Provide the [X, Y] coordinate of the cell's center where the given text is located.  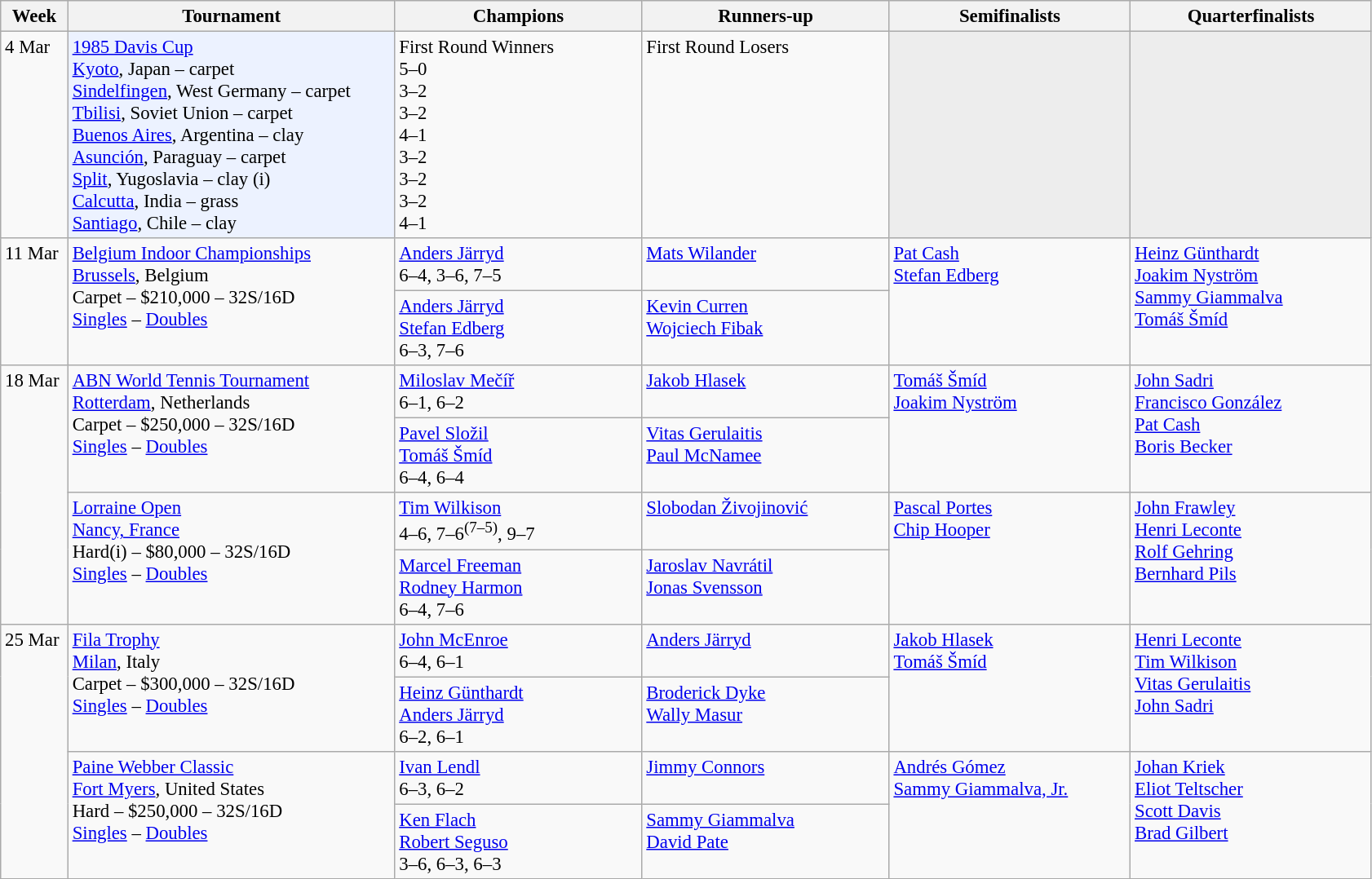
ABN World Tennis Tournament Rotterdam, NetherlandsCarpet – $250,000 – 32S/16D Singles – Doubles [232, 429]
Quarterfinalists [1251, 16]
25 Mar [34, 751]
Tim Wilkison 4–6, 7–6(7–5), 9–7 [519, 520]
4 Mar [34, 135]
Marcel Freeman Rodney Harmon 6–4, 7–6 [519, 587]
Miloslav Mečíř 6–1, 6–2 [519, 391]
11 Mar [34, 302]
Anders Järryd6–4, 3–6, 7–5 [519, 264]
Vitas Gerulaitis Paul McNamee [765, 456]
Jaroslav Navrátil Jonas Svensson [765, 587]
Runners-up [765, 16]
Belgium Indoor Championships Brussels, BelgiumCarpet – $210,000 – 32S/16D Singles – Doubles [232, 302]
18 Mar [34, 494]
Semifinalists [1010, 16]
Broderick Dyke Wally Masur [765, 714]
Ken Flach Robert Seguso3–6, 6–3, 6–3 [519, 841]
Johan Kriek Eliot Teltscher Scott Davis Brad Gilbert [1251, 815]
First Round Losers [765, 135]
First Round Winners 5–0 3–2 3–2 4–1 3–2 3–2 3–2 4–1 [519, 135]
Tournament [232, 16]
Ivan Lendl6–3, 6–2 [519, 778]
John Frawley Henri Leconte Rolf Gehring Bernhard Pils [1251, 558]
Pascal Portes Chip Hooper [1010, 558]
Anders Järryd Stefan Edberg6–3, 7–6 [519, 329]
Kevin Curren Wojciech Fibak [765, 329]
Slobodan Živojinović [765, 520]
Sammy Giammalva David Pate [765, 841]
Jakob Hlasek Tomáš Šmíd [1010, 687]
Paine Webber Classic Fort Myers, United StatesHard – $250,000 – 32S/16DSingles – Doubles [232, 815]
Anders Järryd [765, 651]
Lorraine Open Nancy, FranceHard(i) – $80,000 – 32S/16D Singles – Doubles [232, 558]
Mats Wilander [765, 264]
Heinz Günthardt Joakim Nyström Sammy Giammalva Tomáš Šmíd [1251, 302]
Andrés Gómez Sammy Giammalva, Jr. [1010, 815]
Pat Cash Stefan Edberg [1010, 302]
John Sadri Francisco González Pat Cash Boris Becker [1251, 429]
Week [34, 16]
Heinz Günthardt Anders Järryd6–2, 6–1 [519, 714]
Fila Trophy Milan, ItalyCarpet – $300,000 – 32S/16D Singles – Doubles [232, 687]
Jakob Hlasek [765, 391]
Tomáš Šmíd Joakim Nyström [1010, 429]
Pavel Složil Tomáš Šmíd 6–4, 6–4 [519, 456]
Jimmy Connors [765, 778]
Champions [519, 16]
Henri Leconte Tim Wilkison Vitas Gerulaitis John Sadri [1251, 687]
John McEnroe6–4, 6–1 [519, 651]
